Find where the given text appears and provide that cell's center as [X, Y] coordinate. 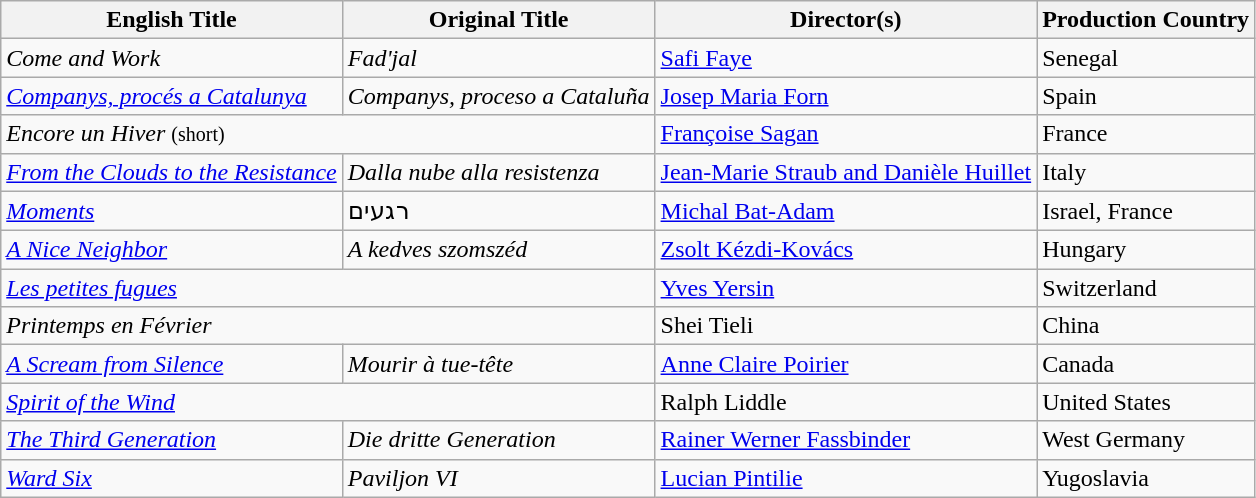
Production Country [1146, 20]
רגעים [498, 211]
A kedves szomszéd [498, 250]
Companys, proceso a Cataluña [498, 96]
The Third Generation [172, 440]
Hungary [1146, 250]
United States [1146, 402]
West Germany [1146, 440]
English Title [172, 20]
Italy [1146, 172]
Spain [1146, 96]
Moments [172, 211]
Les petites fugues [328, 288]
Jean-Marie Straub and Danièle Huillet [846, 172]
Director(s) [846, 20]
Senegal [1146, 58]
Fad'jal [498, 58]
Yugoslavia [1146, 478]
Canada [1146, 364]
Spirit of the Wind [328, 402]
Switzerland [1146, 288]
Safi Faye [846, 58]
Ward Six [172, 478]
Michal Bat-Adam [846, 211]
Come and Work [172, 58]
Yves Yersin [846, 288]
Printemps en Février [328, 326]
Zsolt Kézdi-Kovács [846, 250]
Dalla nube alla resistenza [498, 172]
A Nice Neighbor [172, 250]
Original Title [498, 20]
Anne Claire Poirier [846, 364]
Israel, France [1146, 211]
Lucian Pintilie [846, 478]
Paviljon VI [498, 478]
Rainer Werner Fassbinder [846, 440]
Josep Maria Forn [846, 96]
Encore un Hiver (short) [328, 134]
From the Clouds to the Resistance [172, 172]
Companys, procés a Catalunya [172, 96]
Ralph Liddle [846, 402]
Françoise Sagan [846, 134]
China [1146, 326]
Mourir à tue-tête [498, 364]
France [1146, 134]
A Scream from Silence [172, 364]
Shei Tieli [846, 326]
Die dritte Generation [498, 440]
